Detect which cell encompasses the target text, then output its (X, Y) center coordinate. 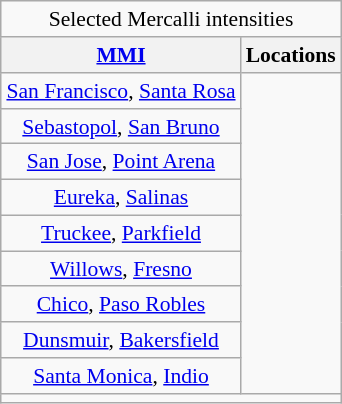
San Jose, Point Arena (120, 162)
Sebastopol, San Bruno (120, 126)
San Francisco, Santa Rosa (120, 91)
Eureka, Salinas (120, 197)
MMI (120, 55)
Santa Monica, Indio (120, 376)
Locations (291, 55)
Willows, Fresno (120, 269)
Selected Mercalli intensities (170, 19)
Dunsmuir, Bakersfield (120, 340)
Chico, Paso Robles (120, 304)
Truckee, Parkfield (120, 233)
